Search for the cell housing the specified text and yield its [x, y] center coordinate. 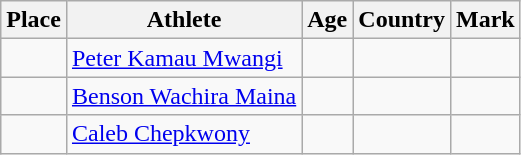
Peter Kamau Mwangi [184, 58]
Caleb Chepkwony [184, 134]
Age [328, 20]
Country [402, 20]
Place [34, 20]
Benson Wachira Maina [184, 96]
Mark [486, 20]
Athlete [184, 20]
